Pinpoint the cell where the given text exists, returning its [X, Y] midpoint coordinate. 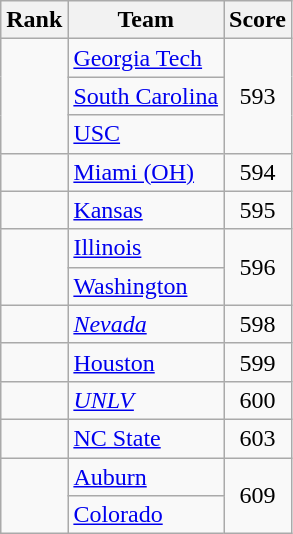
595 [258, 210]
Houston [146, 362]
Kansas [146, 210]
Illinois [146, 248]
600 [258, 400]
Nevada [146, 324]
South Carolina [146, 96]
609 [258, 496]
Colorado [146, 515]
Auburn [146, 477]
Washington [146, 286]
594 [258, 172]
596 [258, 267]
Rank [34, 20]
Score [258, 20]
Team [146, 20]
603 [258, 438]
UNLV [146, 400]
Georgia Tech [146, 58]
Miami (OH) [146, 172]
USC [146, 134]
598 [258, 324]
599 [258, 362]
NC State [146, 438]
593 [258, 96]
